From the cell containing the given text, extract its center point as [X, Y] coordinate. 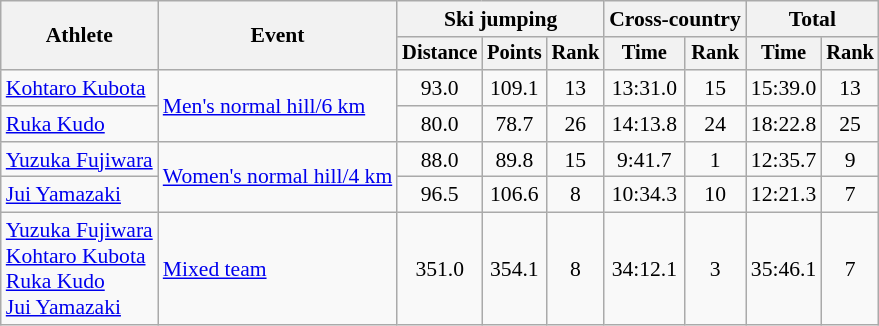
25 [850, 124]
Points [514, 54]
Distance [440, 54]
96.5 [440, 195]
15:39.0 [784, 88]
Total [812, 19]
13:31.0 [644, 88]
106.6 [514, 195]
1 [714, 160]
Athlete [80, 36]
26 [576, 124]
88.0 [440, 160]
9 [850, 160]
34:12.1 [644, 269]
Jui Yamazaki [80, 195]
Mixed team [278, 269]
354.1 [514, 269]
9:41.7 [644, 160]
10:34.3 [644, 195]
Women's normal hill/4 km [278, 178]
Yuzuka Fujiwara [80, 160]
89.8 [514, 160]
14:13.8 [644, 124]
109.1 [514, 88]
Kohtaro Kubota [80, 88]
Event [278, 36]
93.0 [440, 88]
Ruka Kudo [80, 124]
3 [714, 269]
24 [714, 124]
351.0 [440, 269]
Yuzuka FujiwaraKohtaro KubotaRuka KudoJui Yamazaki [80, 269]
78.7 [514, 124]
12:21.3 [784, 195]
Men's normal hill/6 km [278, 106]
18:22.8 [784, 124]
10 [714, 195]
12:35.7 [784, 160]
Cross-country [675, 19]
35:46.1 [784, 269]
80.0 [440, 124]
Ski jumping [500, 19]
